Return the [X, Y] coordinate for the center point of the cell that contains the specified text.  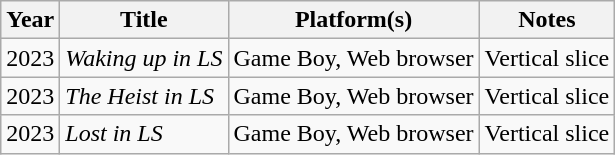
Waking up in LS [144, 58]
Notes [547, 20]
Year [30, 20]
Title [144, 20]
Platform(s) [354, 20]
Lost in LS [144, 134]
The Heist in LS [144, 96]
